Provide the [x, y] coordinate of the cell's center where the given text is located.  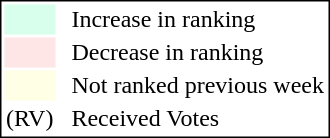
Not ranked previous week [198, 85]
Decrease in ranking [198, 53]
Received Votes [198, 119]
Increase in ranking [198, 19]
(RV) [29, 119]
